Find where the given text appears and provide that cell's center as [x, y] coordinate. 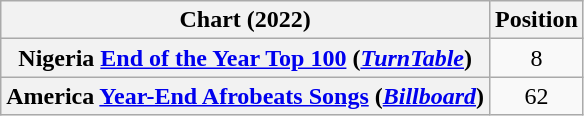
8 [537, 58]
America Year-End Afrobeats Songs (Billboard) [246, 96]
Nigeria End of the Year Top 100 (TurnTable) [246, 58]
Chart (2022) [246, 20]
62 [537, 96]
Position [537, 20]
